Scan for the cell matching the given text and deliver its [X, Y] coordinate at center. 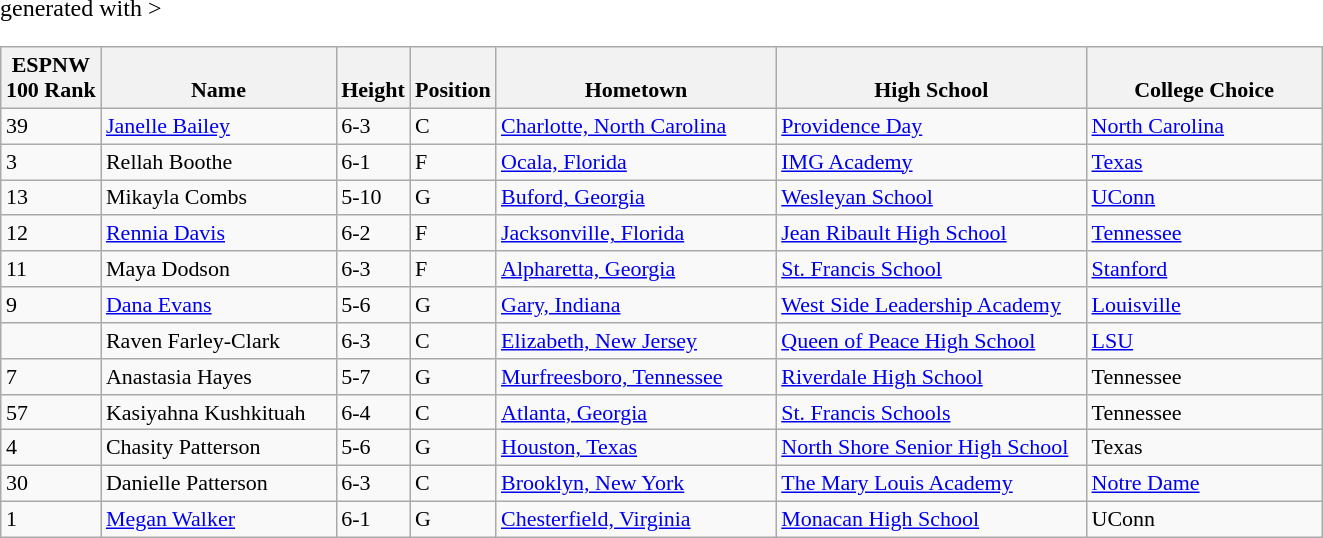
Rennia Davis [218, 233]
Riverdale High School [931, 376]
Megan Walker [218, 519]
57 [51, 412]
Jacksonville, Florida [636, 233]
Houston, Texas [636, 448]
Atlanta, Georgia [636, 412]
5-7 [373, 376]
Notre Dame [1204, 484]
Kasiyahna Kushkituah [218, 412]
Position [453, 78]
9 [51, 305]
Height [373, 78]
Elizabeth, New Jersey [636, 341]
Chasity Patterson [218, 448]
Gary, Indiana [636, 305]
39 [51, 126]
6-2 [373, 233]
Ocala, Florida [636, 162]
LSU [1204, 341]
North Carolina [1204, 126]
Alpharetta, Georgia [636, 269]
Dana Evans [218, 305]
Brooklyn, New York [636, 484]
St. Francis Schools [931, 412]
The Mary Louis Academy [931, 484]
Rellah Boothe [218, 162]
Danielle Patterson [218, 484]
Louisville [1204, 305]
Queen of Peace High School [931, 341]
1 [51, 519]
5-10 [373, 198]
Name [218, 78]
12 [51, 233]
High School [931, 78]
West Side Leadership Academy [931, 305]
Chesterfield, Virginia [636, 519]
College Choice [1204, 78]
6-4 [373, 412]
Buford, Georgia [636, 198]
7 [51, 376]
11 [51, 269]
Stanford [1204, 269]
3 [51, 162]
ESPNW100 Rank [51, 78]
30 [51, 484]
Charlotte, North Carolina [636, 126]
Maya Dodson [218, 269]
Monacan High School [931, 519]
St. Francis School [931, 269]
4 [51, 448]
Murfreesboro, Tennessee [636, 376]
IMG Academy [931, 162]
Providence Day [931, 126]
Hometown [636, 78]
Mikayla Combs [218, 198]
North Shore Senior High School [931, 448]
Anastasia Hayes [218, 376]
Wesleyan School [931, 198]
Raven Farley-Clark [218, 341]
13 [51, 198]
Janelle Bailey [218, 126]
Jean Ribault High School [931, 233]
